From the cell containing the given text, extract its center point as (X, Y) coordinate. 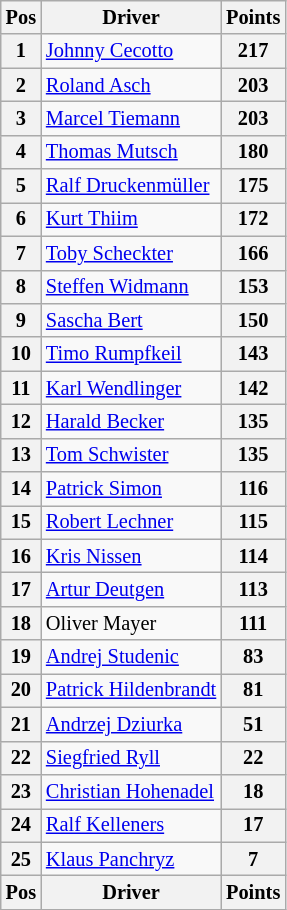
153 (253, 287)
Andrzej Dziurka (131, 724)
Robert Lechner (131, 522)
23 (21, 791)
172 (253, 219)
10 (21, 354)
20 (21, 690)
2 (21, 85)
Patrick Hildenbrandt (131, 690)
Karl Wendlinger (131, 388)
Timo Rumpfkeil (131, 354)
Roland Asch (131, 85)
Andrej Studenic (131, 657)
Thomas Mutsch (131, 152)
15 (21, 522)
6 (21, 219)
150 (253, 320)
24 (21, 825)
111 (253, 623)
Artur Deutgen (131, 589)
13 (21, 455)
Siegfried Ryll (131, 758)
3 (21, 118)
21 (21, 724)
Steffen Widmann (131, 287)
Ralf Druckenmüller (131, 186)
25 (21, 859)
Kris Nissen (131, 556)
9 (21, 320)
19 (21, 657)
16 (21, 556)
81 (253, 690)
Oliver Mayer (131, 623)
11 (21, 388)
Ralf Kelleners (131, 825)
217 (253, 51)
116 (253, 489)
Patrick Simon (131, 489)
51 (253, 724)
Christian Hohenadel (131, 791)
8 (21, 287)
143 (253, 354)
Kurt Thiim (131, 219)
Sascha Bert (131, 320)
4 (21, 152)
Tom Schwister (131, 455)
115 (253, 522)
83 (253, 657)
Johnny Cecotto (131, 51)
14 (21, 489)
114 (253, 556)
Klaus Panchryz (131, 859)
180 (253, 152)
Marcel Tiemann (131, 118)
1 (21, 51)
Toby Scheckter (131, 253)
142 (253, 388)
166 (253, 253)
12 (21, 421)
5 (21, 186)
113 (253, 589)
175 (253, 186)
Harald Becker (131, 421)
